Locate the cell with the specified text and output its [x, y] center coordinate. 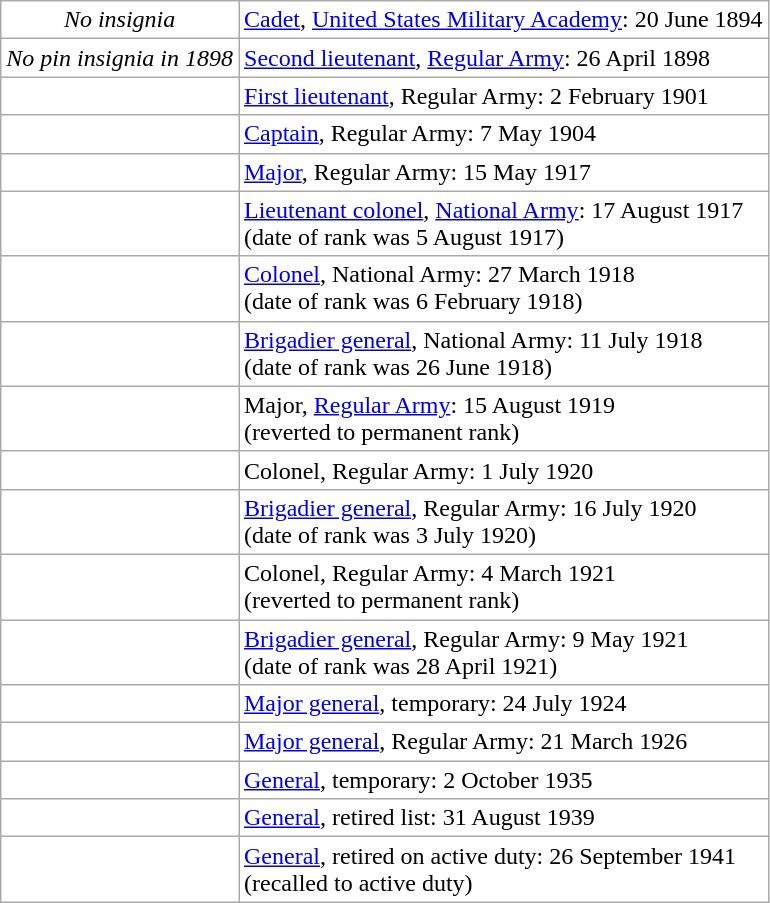
Cadet, United States Military Academy: 20 June 1894 [503, 20]
Brigadier general, National Army: 11 July 1918(date of rank was 26 June 1918) [503, 354]
Colonel, Regular Army: 4 March 1921(reverted to permanent rank) [503, 586]
General, retired on active duty: 26 September 1941(recalled to active duty) [503, 870]
No pin insignia in 1898 [120, 58]
Major, Regular Army: 15 May 1917 [503, 172]
Major general, temporary: 24 July 1924 [503, 704]
Colonel, Regular Army: 1 July 1920 [503, 470]
Brigadier general, Regular Army: 9 May 1921(date of rank was 28 April 1921) [503, 652]
Major general, Regular Army: 21 March 1926 [503, 742]
Major, Regular Army: 15 August 1919(reverted to permanent rank) [503, 418]
Brigadier general, Regular Army: 16 July 1920(date of rank was 3 July 1920) [503, 522]
Lieutenant colonel, National Army: 17 August 1917(date of rank was 5 August 1917) [503, 224]
Colonel, National Army: 27 March 1918(date of rank was 6 February 1918) [503, 288]
Captain, Regular Army: 7 May 1904 [503, 134]
First lieutenant, Regular Army: 2 February 1901 [503, 96]
Second lieutenant, Regular Army: 26 April 1898 [503, 58]
General, retired list: 31 August 1939 [503, 818]
No insignia [120, 20]
General, temporary: 2 October 1935 [503, 780]
